Identify which cell holds the provided text, then report its [X, Y] central coordinate. 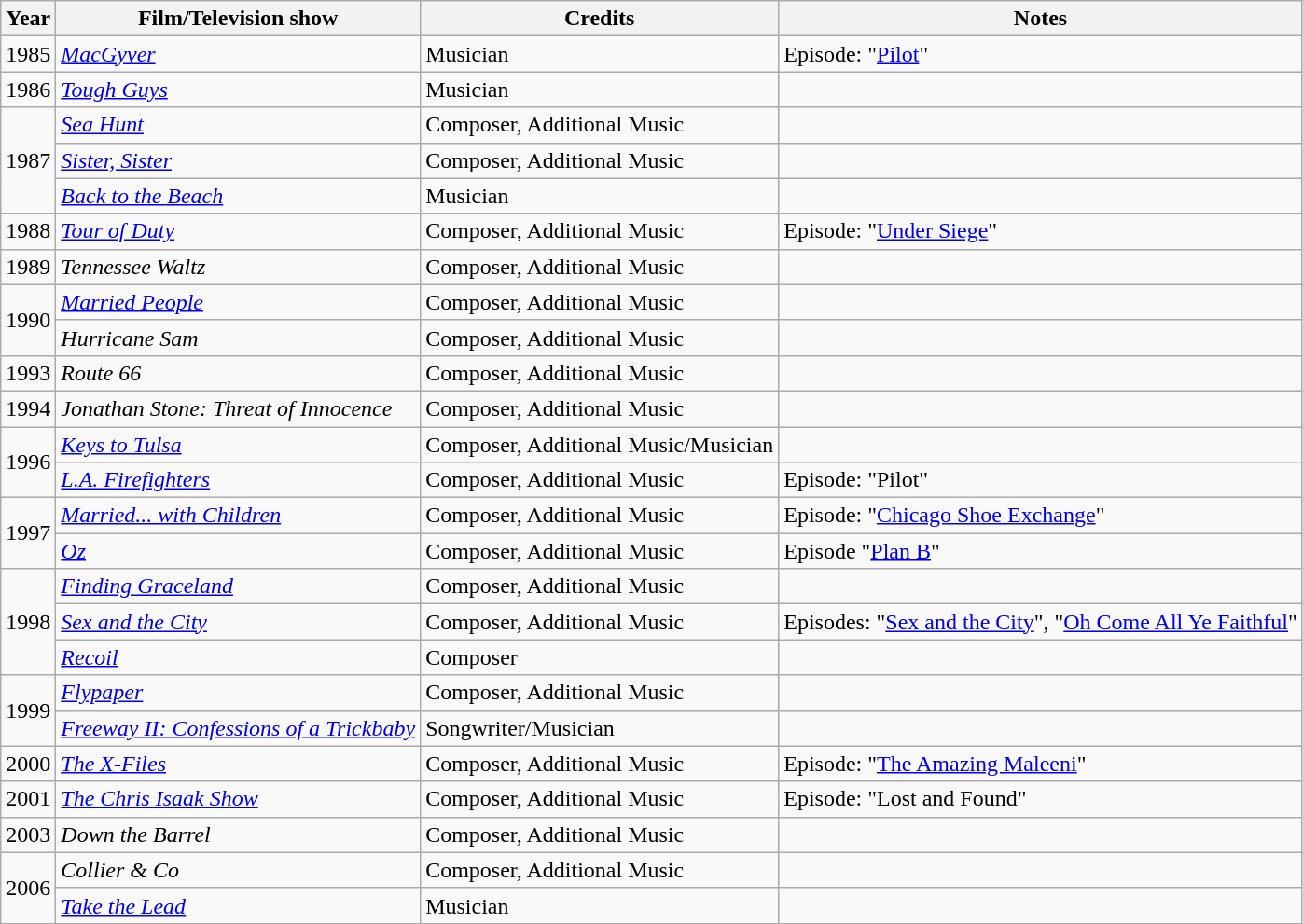
Route 66 [239, 373]
Hurricane Sam [239, 338]
Sister, Sister [239, 160]
Composer [600, 657]
Finding Graceland [239, 586]
Credits [600, 19]
1993 [28, 373]
Oz [239, 551]
Tour of Duty [239, 231]
1997 [28, 533]
Episode: "Chicago Shoe Exchange" [1041, 516]
Episode: "Under Siege" [1041, 231]
The X-Files [239, 764]
1985 [28, 54]
MacGyver [239, 54]
Film/Television show [239, 19]
1986 [28, 90]
2001 [28, 799]
2000 [28, 764]
Sex and the City [239, 622]
2006 [28, 888]
Married... with Children [239, 516]
1987 [28, 160]
Down the Barrel [239, 834]
1994 [28, 408]
The Chris Isaak Show [239, 799]
L.A. Firefighters [239, 480]
Episode: "The Amazing Maleeni" [1041, 764]
1999 [28, 710]
Notes [1041, 19]
1989 [28, 267]
2003 [28, 834]
Keys to Tulsa [239, 445]
Year [28, 19]
1990 [28, 320]
Episode "Plan B" [1041, 551]
Tough Guys [239, 90]
Flypaper [239, 693]
1988 [28, 231]
1998 [28, 622]
Jonathan Stone: Threat of Innocence [239, 408]
Collier & Co [239, 870]
Composer, Additional Music/Musician [600, 445]
Married People [239, 302]
1996 [28, 462]
Episode: "Lost and Found" [1041, 799]
Back to the Beach [239, 196]
Freeway II: Confessions of a Trickbaby [239, 728]
Songwriter/Musician [600, 728]
Episodes: "Sex and the City", "Oh Come All Ye Faithful" [1041, 622]
Take the Lead [239, 905]
Recoil [239, 657]
Sea Hunt [239, 125]
Tennessee Waltz [239, 267]
